Find where the given text appears and provide that cell's center as [x, y] coordinate. 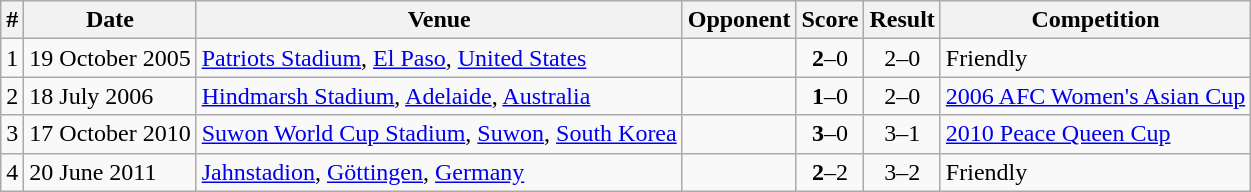
Venue [439, 20]
Score [830, 20]
18 July 2006 [110, 96]
Suwon World Cup Stadium, Suwon, South Korea [439, 134]
Result [902, 20]
2–2 [830, 172]
Date [110, 20]
Patriots Stadium, El Paso, United States [439, 58]
Hindmarsh Stadium, Adelaide, Australia [439, 96]
2 [12, 96]
3–0 [830, 134]
3–2 [902, 172]
17 October 2010 [110, 134]
1–0 [830, 96]
2010 Peace Queen Cup [1095, 134]
1 [12, 58]
Opponent [739, 20]
3 [12, 134]
# [12, 20]
3–1 [902, 134]
19 October 2005 [110, 58]
Jahnstadion, Göttingen, Germany [439, 172]
2006 AFC Women's Asian Cup [1095, 96]
20 June 2011 [110, 172]
Competition [1095, 20]
4 [12, 172]
